Find where the given text appears and provide that cell's center as [x, y] coordinate. 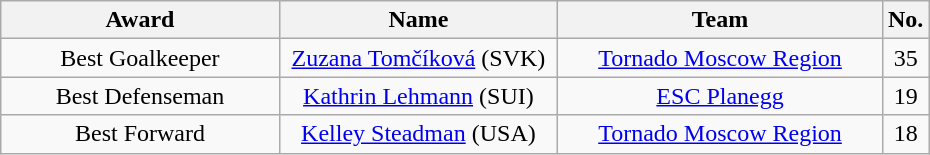
18 [905, 134]
35 [905, 58]
Best Goalkeeper [140, 58]
No. [905, 20]
19 [905, 96]
Zuzana Tomčíková (SVK) [418, 58]
Name [418, 20]
Kathrin Lehmann (SUI) [418, 96]
Kelley Steadman (USA) [418, 134]
Team [720, 20]
Best Defenseman [140, 96]
ESC Planegg [720, 96]
Award [140, 20]
Best Forward [140, 134]
